From the cell containing the given text, extract its center point as (x, y) coordinate. 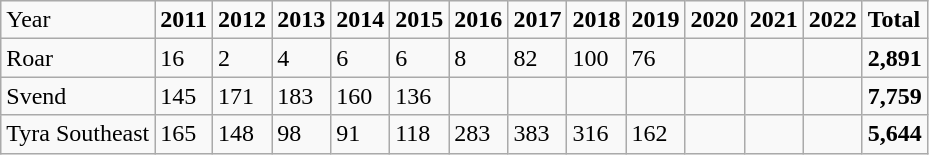
91 (360, 134)
76 (656, 58)
2014 (360, 20)
Total (894, 20)
2013 (302, 20)
160 (360, 96)
148 (242, 134)
100 (596, 58)
162 (656, 134)
8 (478, 58)
2020 (714, 20)
118 (420, 134)
2021 (774, 20)
Year (78, 20)
136 (420, 96)
5,644 (894, 134)
2011 (184, 20)
283 (478, 134)
16 (184, 58)
2015 (420, 20)
145 (184, 96)
Roar (78, 58)
165 (184, 134)
183 (302, 96)
2 (242, 58)
Tyra Southeast (78, 134)
2016 (478, 20)
82 (538, 58)
98 (302, 134)
7,759 (894, 96)
2019 (656, 20)
316 (596, 134)
4 (302, 58)
2017 (538, 20)
2,891 (894, 58)
2022 (832, 20)
2018 (596, 20)
Svend (78, 96)
171 (242, 96)
383 (538, 134)
2012 (242, 20)
